Pinpoint the cell where the given text exists, returning its (X, Y) midpoint coordinate. 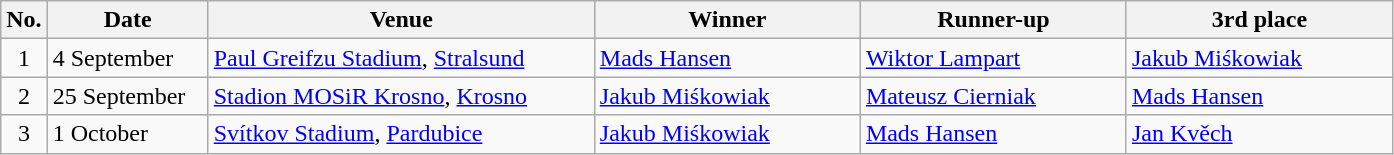
4 September (128, 58)
Venue (401, 20)
Mateusz Cierniak (993, 96)
Date (128, 20)
25 September (128, 96)
Jan Kvěch (1259, 134)
No. (24, 20)
Runner-up (993, 20)
2 (24, 96)
3 (24, 134)
Wiktor Lampart (993, 58)
1 (24, 58)
1 October (128, 134)
Stadion MOSiR Krosno, Krosno (401, 96)
3rd place (1259, 20)
Paul Greifzu Stadium, Stralsund (401, 58)
Winner (727, 20)
Svítkov Stadium, Pardubice (401, 134)
